Provide the [x, y] coordinate of the cell's center where the given text is located.  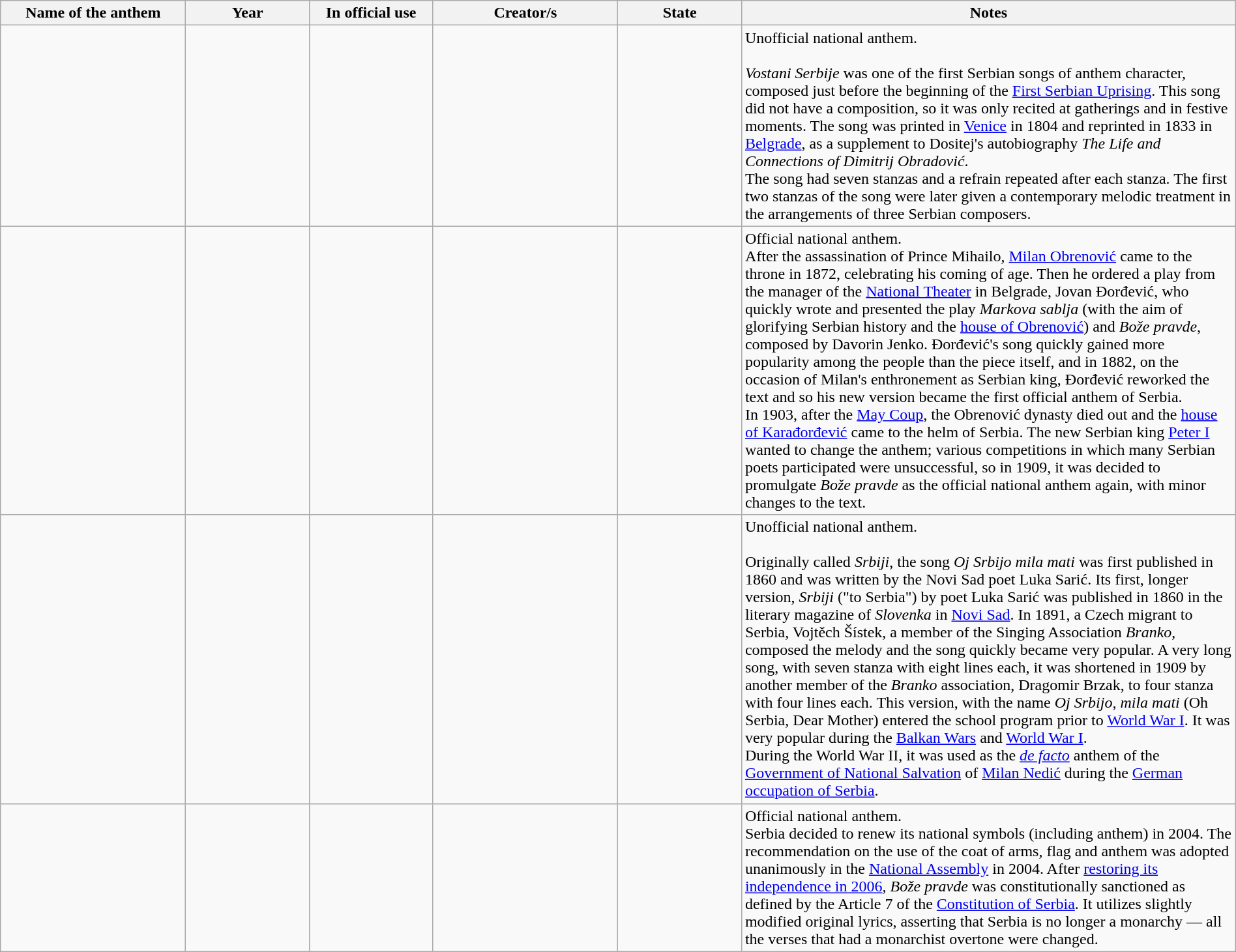
In official use [370, 13]
Notes [988, 13]
Creator/s [525, 13]
Year [248, 13]
State [679, 13]
Name of the anthem [93, 13]
